Extract the (x, y) coordinate from the center of the cell holding the provided text.  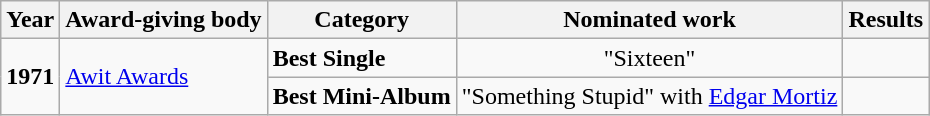
Nominated work (650, 20)
1971 (30, 77)
Year (30, 20)
Results (886, 20)
Award-giving body (164, 20)
"Sixteen" (650, 58)
Best Mini-Album (362, 96)
Category (362, 20)
Best Single (362, 58)
Awit Awards (164, 77)
"Something Stupid" with Edgar Mortiz (650, 96)
